Return the (x, y) coordinate for the center point of the cell that contains the specified text.  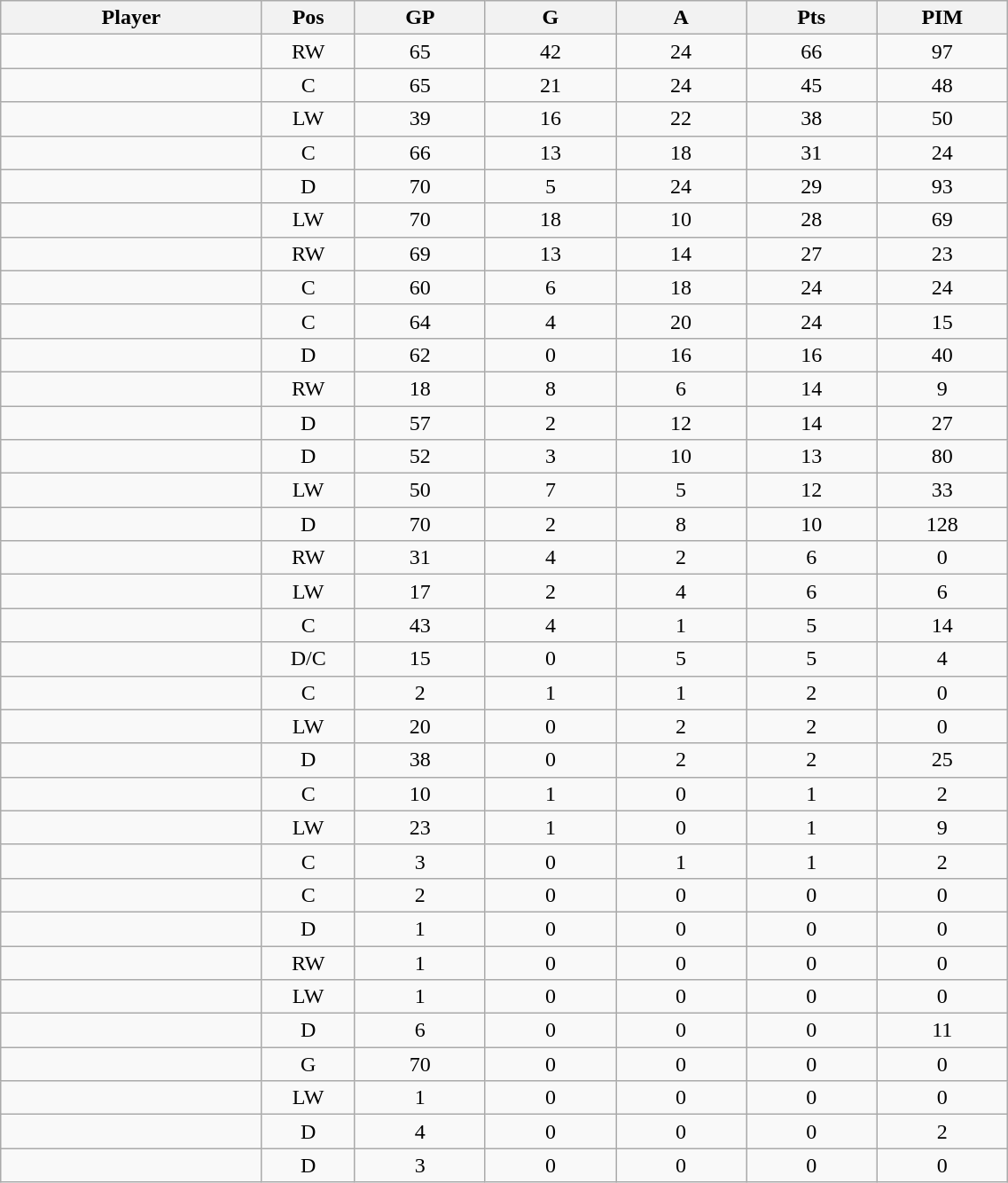
7 (550, 490)
45 (812, 85)
Pos (309, 18)
40 (942, 355)
48 (942, 85)
Player (131, 18)
80 (942, 457)
GP (420, 18)
42 (550, 51)
43 (420, 625)
11 (942, 1030)
25 (942, 760)
Pts (812, 18)
29 (812, 186)
93 (942, 186)
22 (681, 119)
33 (942, 490)
62 (420, 355)
64 (420, 321)
128 (942, 524)
D/C (309, 659)
PIM (942, 18)
28 (812, 220)
39 (420, 119)
17 (420, 591)
60 (420, 287)
52 (420, 457)
A (681, 18)
97 (942, 51)
57 (420, 423)
21 (550, 85)
